Find where the given text appears and provide that cell's center as (x, y) coordinate. 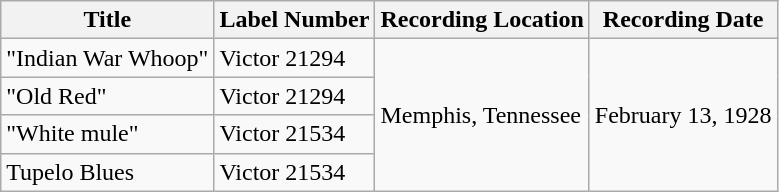
"Indian War Whoop" (108, 58)
Recording Location (482, 20)
"White mule" (108, 134)
"Old Red" (108, 96)
Memphis, Tennessee (482, 115)
Recording Date (683, 20)
Title (108, 20)
February 13, 1928 (683, 115)
Tupelo Blues (108, 172)
Label Number (294, 20)
